Pinpoint the cell where the given text exists, returning its (X, Y) midpoint coordinate. 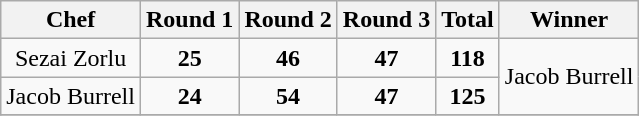
Round 3 (386, 20)
Round 1 (189, 20)
Chef (71, 20)
Round 2 (288, 20)
125 (468, 96)
54 (288, 96)
Winner (569, 20)
Sezai Zorlu (71, 58)
25 (189, 58)
Total (468, 20)
46 (288, 58)
118 (468, 58)
24 (189, 96)
